Search for the cell housing the specified text and yield its [x, y] center coordinate. 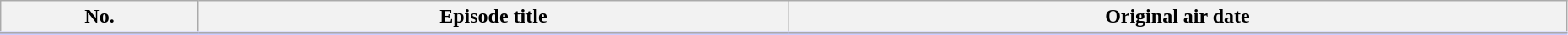
Episode title [493, 17]
Original air date [1177, 17]
No. [100, 17]
